Return (X, Y) of the center of cell containing provided text 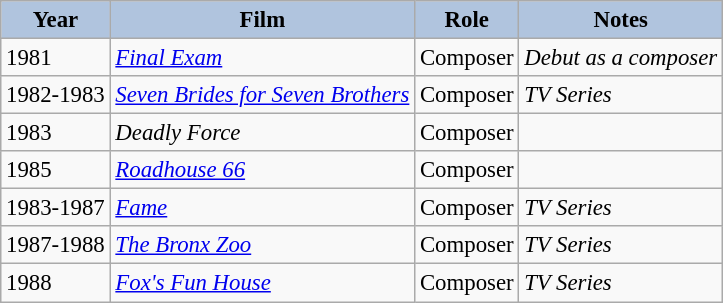
Debut as a composer (621, 58)
1982-1983 (56, 95)
1985 (56, 170)
Roadhouse 66 (262, 170)
1983 (56, 133)
The Bronx Zoo (262, 245)
Year (56, 20)
Final Exam (262, 58)
1987-1988 (56, 245)
Fame (262, 208)
1988 (56, 283)
Fox's Fun House (262, 283)
Film (262, 20)
Notes (621, 20)
Role (467, 20)
1983-1987 (56, 208)
Deadly Force (262, 133)
1981 (56, 58)
Seven Brides for Seven Brothers (262, 95)
